Pinpoint the cell where the given text exists, returning its [X, Y] midpoint coordinate. 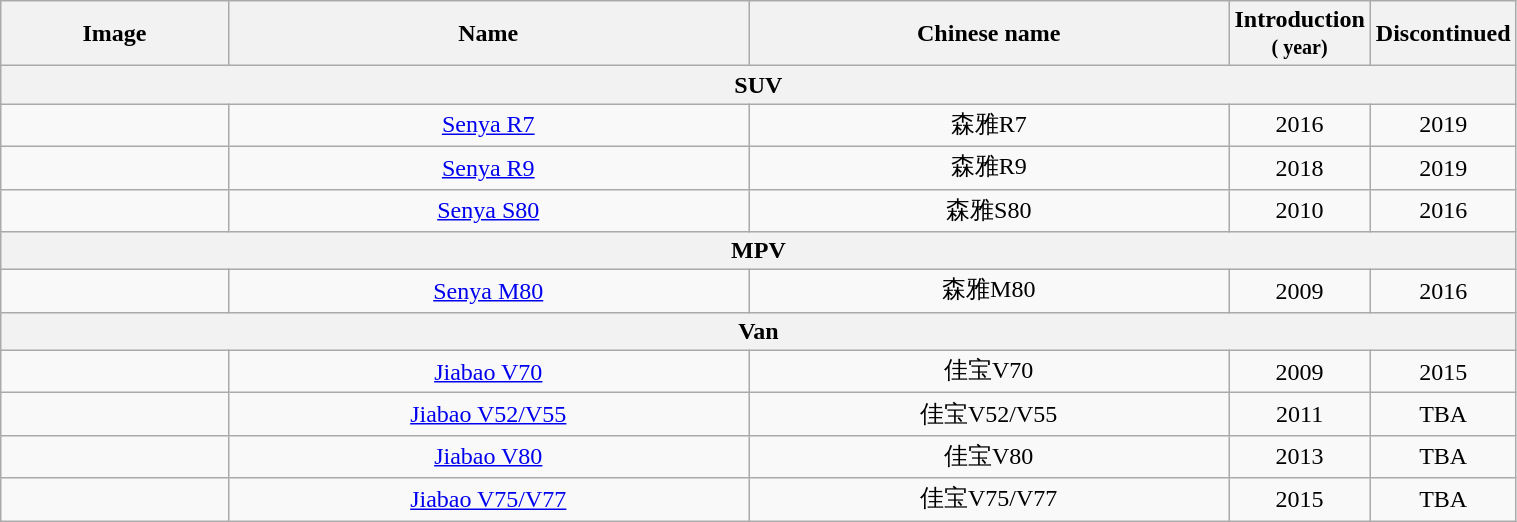
佳宝V80 [988, 456]
SUV [758, 85]
2010 [1300, 210]
Van [758, 331]
森雅M80 [988, 292]
佳宝V52/V55 [988, 414]
森雅R7 [988, 126]
Jiabao V52/V55 [488, 414]
Chinese name [988, 34]
森雅R9 [988, 168]
2018 [1300, 168]
佳宝V75/V77 [988, 500]
Senya S80 [488, 210]
Jiabao V70 [488, 372]
森雅S80 [988, 210]
Senya R9 [488, 168]
Senya M80 [488, 292]
Introduction( year) [1300, 34]
Senya R7 [488, 126]
Image [114, 34]
Discontinued [1443, 34]
Jiabao V80 [488, 456]
Name [488, 34]
2013 [1300, 456]
2011 [1300, 414]
Jiabao V75/V77 [488, 500]
佳宝V70 [988, 372]
MPV [758, 251]
